Locate the cell with the specified text and output its [x, y] center coordinate. 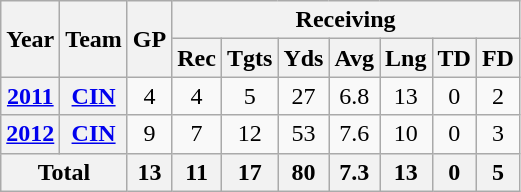
53 [304, 134]
TD [454, 58]
GP [149, 39]
Year [30, 39]
11 [197, 172]
27 [304, 96]
7.3 [354, 172]
Yds [304, 58]
Lng [406, 58]
6.8 [354, 96]
Receiving [346, 20]
2 [498, 96]
Tgts [249, 58]
80 [304, 172]
Team [94, 39]
FD [498, 58]
Total [64, 172]
Avg [354, 58]
17 [249, 172]
7.6 [354, 134]
7 [197, 134]
12 [249, 134]
Rec [197, 58]
9 [149, 134]
2012 [30, 134]
3 [498, 134]
2011 [30, 96]
10 [406, 134]
